Locate the cell with the specified text and output its [X, Y] center coordinate. 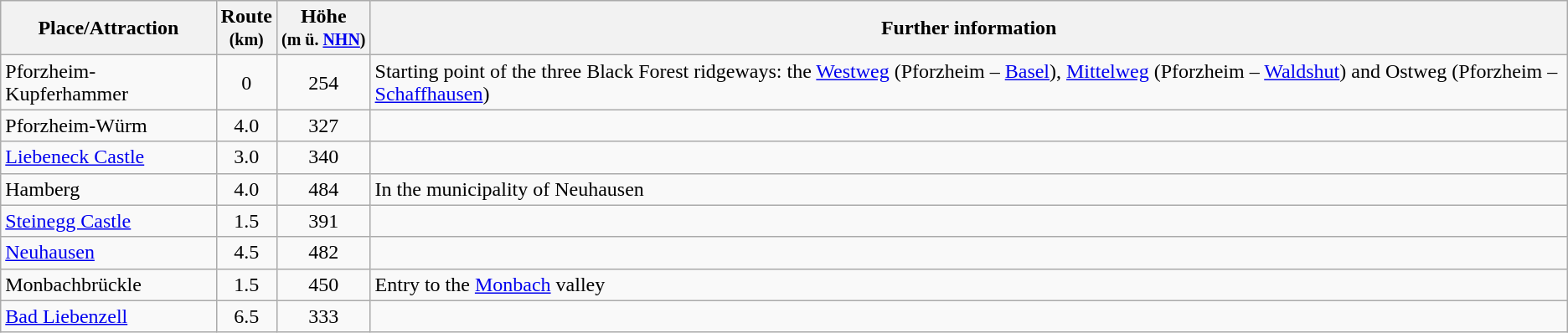
Place/Attraction [109, 28]
Pforzheim-Würm [109, 126]
Pforzheim-Kupferhammer [109, 82]
Bad Liebenzell [109, 316]
3.0 [246, 157]
Steinegg Castle [109, 221]
Further information [968, 28]
4.5 [246, 253]
Höhe(m ü. NHN) [323, 28]
Neuhausen [109, 253]
482 [323, 253]
333 [323, 316]
0 [246, 82]
In the municipality of Neuhausen [968, 189]
Entry to the Monbach valley [968, 284]
Hamberg [109, 189]
391 [323, 221]
Monbachbrückle [109, 284]
254 [323, 82]
340 [323, 157]
6.5 [246, 316]
Route(km) [246, 28]
484 [323, 189]
450 [323, 284]
Liebeneck Castle [109, 157]
327 [323, 126]
